Extract the [x, y] coordinate from the center of the cell holding the provided text.  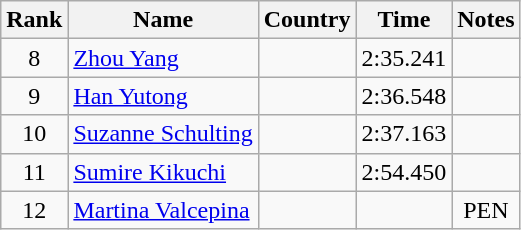
Sumire Kikuchi [163, 172]
Suzanne Schulting [163, 134]
10 [34, 134]
Country [307, 20]
2:35.241 [404, 58]
Han Yutong [163, 96]
12 [34, 210]
PEN [486, 210]
2:54.450 [404, 172]
Zhou Yang [163, 58]
Martina Valcepina [163, 210]
2:37.163 [404, 134]
Rank [34, 20]
11 [34, 172]
Time [404, 20]
Notes [486, 20]
9 [34, 96]
8 [34, 58]
2:36.548 [404, 96]
Name [163, 20]
